Return the [x, y] coordinate for the center point of the cell that contains the specified text.  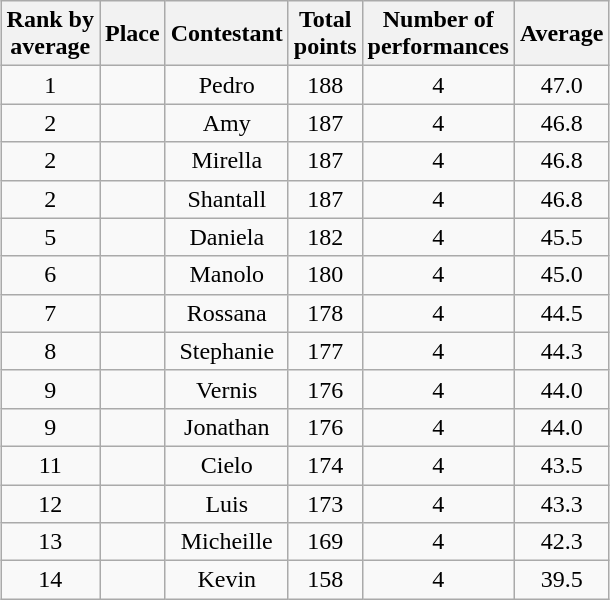
44.3 [562, 351]
169 [325, 542]
43.3 [562, 503]
7 [50, 313]
Shantall [226, 199]
Totalpoints [325, 34]
Rossana [226, 313]
Contestant [226, 34]
43.5 [562, 465]
Pedro [226, 85]
Place [133, 34]
180 [325, 275]
39.5 [562, 580]
177 [325, 351]
Stephanie [226, 351]
182 [325, 237]
Cielo [226, 465]
45.0 [562, 275]
173 [325, 503]
Number ofperformances [438, 34]
44.5 [562, 313]
Average [562, 34]
8 [50, 351]
174 [325, 465]
11 [50, 465]
12 [50, 503]
13 [50, 542]
Daniela [226, 237]
Jonathan [226, 427]
Mirella [226, 161]
Rank byaverage [50, 34]
Amy [226, 123]
Micheille [226, 542]
178 [325, 313]
1 [50, 85]
6 [50, 275]
14 [50, 580]
Manolo [226, 275]
Luis [226, 503]
Vernis [226, 389]
5 [50, 237]
47.0 [562, 85]
42.3 [562, 542]
188 [325, 85]
Kevin [226, 580]
158 [325, 580]
45.5 [562, 237]
